Identify which cell holds the provided text, then report its (X, Y) central coordinate. 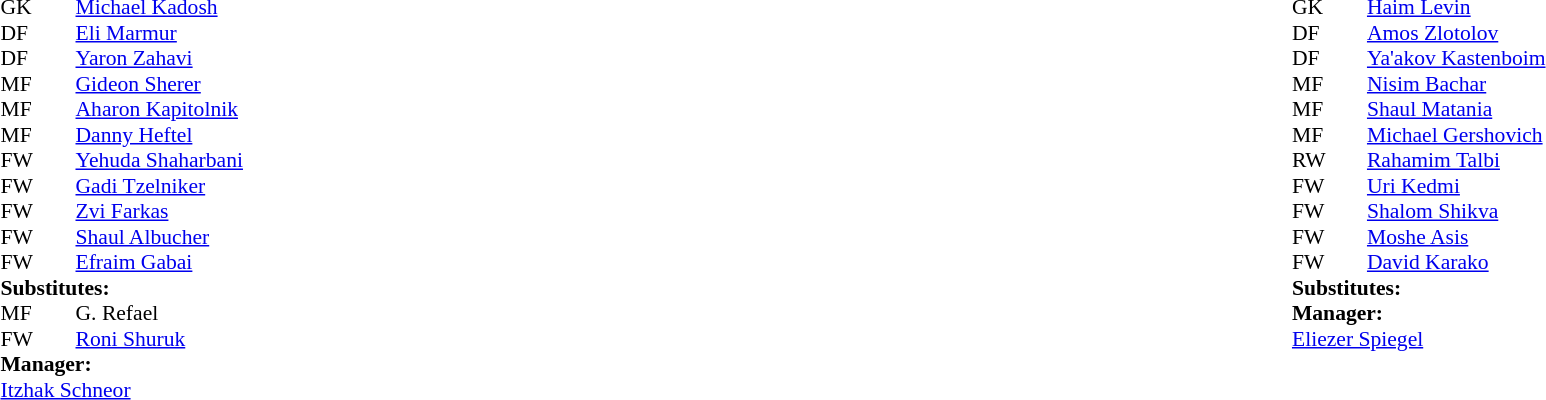
Nisim Bachar (1456, 84)
Eliezer Spiegel (1419, 339)
Ya'akov Kastenboim (1456, 59)
RW (1311, 161)
Moshe Asis (1456, 237)
David Karako (1456, 263)
Gideon Sherer (160, 84)
Yaron Zahavi (160, 59)
Aharon Kapitolnik (160, 109)
Michael Gershovich (1456, 135)
Gadi Tzelniker (160, 186)
Yehuda Shaharbani (160, 161)
Amos Zlotolov (1456, 33)
Shaul Matania (1456, 109)
Roni Shuruk (160, 339)
Efraim Gabai (160, 263)
Eli Marmur (160, 33)
Shalom Shikva (1456, 211)
Shaul Albucher (160, 237)
Zvi Farkas (160, 211)
Uri Kedmi (1456, 186)
G. Refael (160, 313)
Danny Heftel (160, 135)
Rahamim Talbi (1456, 161)
